Scan for the cell matching the given text and deliver its [x, y] coordinate at center. 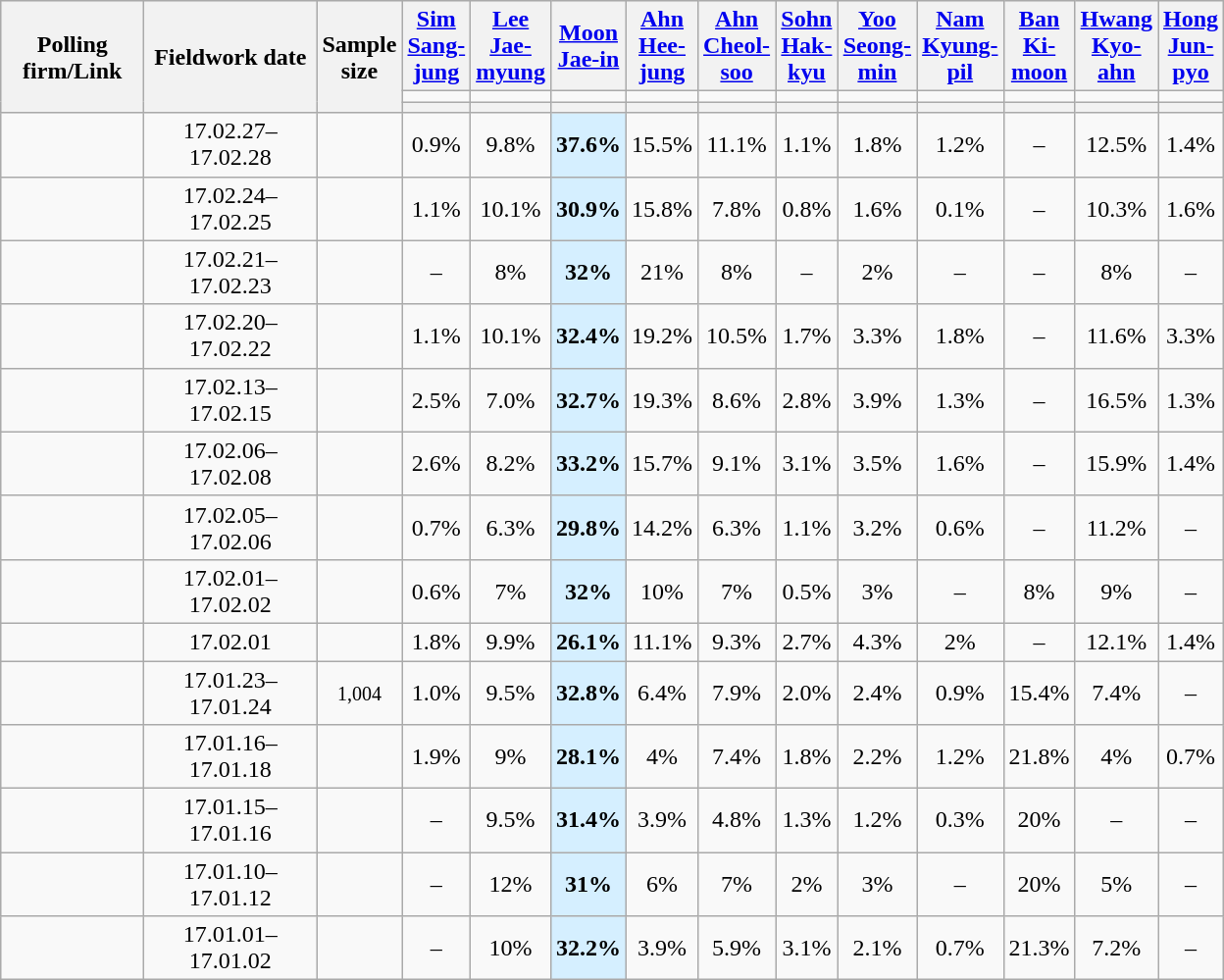
6.4% [663, 693]
0.3% [960, 820]
17.02.05–17.02.06 [230, 528]
4.3% [877, 642]
2.5% [436, 400]
8.2% [511, 463]
Fieldwork date [230, 57]
29.8% [588, 528]
26.1% [588, 642]
10.3% [1116, 208]
9.1% [738, 463]
21.3% [1040, 948]
0.8% [807, 208]
37.6% [588, 145]
17.02.01–17.02.02 [230, 591]
32.4% [588, 335]
Nam Kyung-pil [960, 46]
15.8% [663, 208]
17.01.15–17.01.16 [230, 820]
7.8% [738, 208]
Yoo Seong-min [877, 46]
Sim Sang-jung [436, 46]
5.9% [738, 948]
15.7% [663, 463]
2.6% [436, 463]
Hwang Kyo-ahn [1116, 46]
17.01.23–17.01.24 [230, 693]
10.5% [738, 335]
12% [511, 885]
21% [663, 273]
1,004 [359, 693]
11.6% [1116, 335]
7.2% [1116, 948]
1.7% [807, 335]
30.9% [588, 208]
2.2% [877, 757]
19.3% [663, 400]
17.01.10–17.01.12 [230, 885]
12.5% [1116, 145]
17.01.16–17.01.18 [230, 757]
1.0% [436, 693]
Hong Jun-pyo [1191, 46]
6% [663, 885]
2.8% [807, 400]
12.1% [1116, 642]
1.9% [436, 757]
9.8% [511, 145]
31.4% [588, 820]
8.6% [738, 400]
28.1% [588, 757]
7.0% [511, 400]
3.2% [877, 528]
15.9% [1116, 463]
Sohn Hak-kyu [807, 46]
2.0% [807, 693]
16.5% [1116, 400]
Moon Jae-in [588, 46]
21.8% [1040, 757]
14.2% [663, 528]
17.02.13–17.02.15 [230, 400]
17.02.20–17.02.22 [230, 335]
3.5% [877, 463]
32.2% [588, 948]
Polling firm/Link [73, 57]
9.3% [738, 642]
9.9% [511, 642]
2.4% [877, 693]
Ban Ki-moon [1040, 46]
11.2% [1116, 528]
2.7% [807, 642]
32.7% [588, 400]
4.8% [738, 820]
32.8% [588, 693]
31% [588, 885]
0.5% [807, 591]
17.02.01 [230, 642]
33.2% [588, 463]
17.02.21–17.02.23 [230, 273]
19.2% [663, 335]
15.5% [663, 145]
17.01.01–17.01.02 [230, 948]
Lee Jae-myung [511, 46]
0.1% [960, 208]
Ahn Cheol-soo [738, 46]
15.4% [1040, 693]
17.02.24–17.02.25 [230, 208]
Ahn Hee-jung [663, 46]
5% [1116, 885]
Samplesize [359, 57]
17.02.06–17.02.08 [230, 463]
2.1% [877, 948]
17.02.27–17.02.28 [230, 145]
7.9% [738, 693]
